Return [x, y] of the center of cell containing provided text 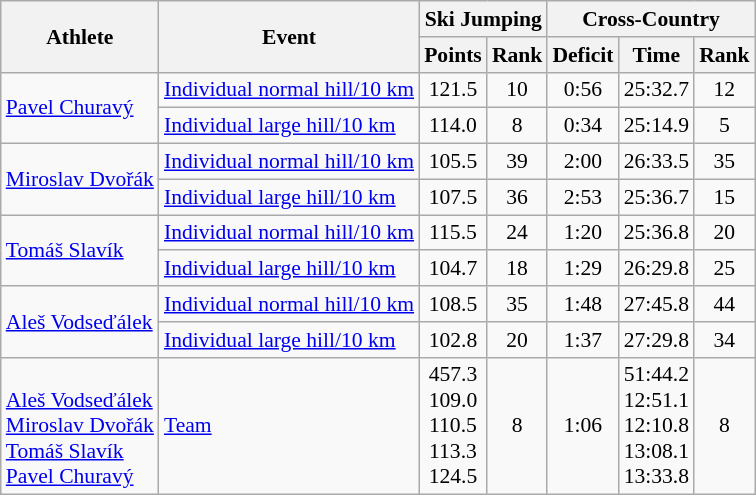
10 [518, 90]
25:36.7 [656, 197]
25:36.8 [656, 233]
18 [518, 269]
Athlete [80, 36]
Ski Jumping [483, 19]
114.0 [453, 126]
2:00 [582, 162]
Aleš Vodseďálek [80, 322]
1:20 [582, 233]
Tomáš Slavík [80, 250]
27:29.8 [656, 340]
115.5 [453, 233]
107.5 [453, 197]
44 [724, 304]
457.3109.0110.5113.3124.5 [453, 426]
36 [518, 197]
Cross-Country [650, 19]
Aleš VodseďálekMiroslav DvořákTomáš SlavíkPavel Churavý [80, 426]
24 [518, 233]
26:33.5 [656, 162]
27:45.8 [656, 304]
1:37 [582, 340]
51:44.212:51.112:10.813:08.113:33.8 [656, 426]
12 [724, 90]
102.8 [453, 340]
25:32.7 [656, 90]
Event [289, 36]
2:53 [582, 197]
25 [724, 269]
Pavel Churavý [80, 108]
104.7 [453, 269]
105.5 [453, 162]
39 [518, 162]
Team [289, 426]
1:29 [582, 269]
15 [724, 197]
108.5 [453, 304]
1:48 [582, 304]
Points [453, 55]
Time [656, 55]
34 [724, 340]
0:34 [582, 126]
Miroslav Dvořák [80, 180]
121.5 [453, 90]
25:14.9 [656, 126]
1:06 [582, 426]
26:29.8 [656, 269]
5 [724, 126]
0:56 [582, 90]
Deficit [582, 55]
